From the cell containing the given text, extract its center point as (X, Y) coordinate. 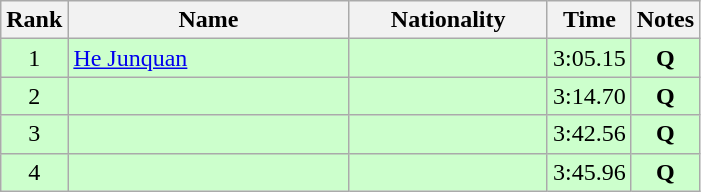
2 (34, 96)
3:05.15 (589, 58)
Rank (34, 20)
3 (34, 134)
Name (208, 20)
Nationality (448, 20)
3:42.56 (589, 134)
3:14.70 (589, 96)
3:45.96 (589, 172)
He Junquan (208, 58)
4 (34, 172)
1 (34, 58)
Notes (665, 20)
Time (589, 20)
